Output the (X, Y) coordinate of the center of the cell containing the given text.  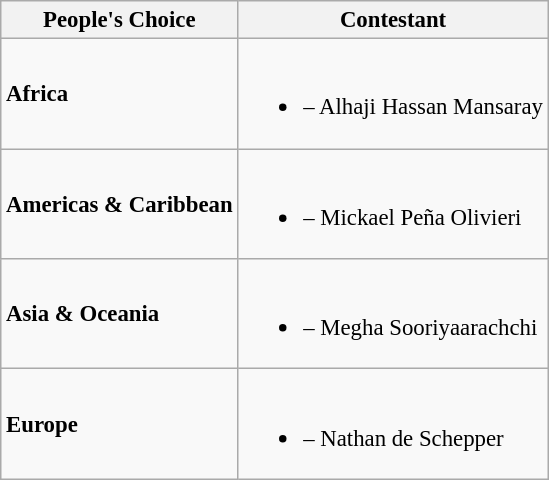
Africa (120, 94)
– Megha Sooriyaarachchi (393, 314)
– Nathan de Schepper (393, 424)
Asia & Oceania (120, 314)
Americas & Caribbean (120, 204)
Europe (120, 424)
Contestant (393, 20)
People's Choice (120, 20)
– Mickael Peña Olivieri (393, 204)
– Alhaji Hassan Mansaray (393, 94)
